Search for the cell housing the specified text and yield its [X, Y] center coordinate. 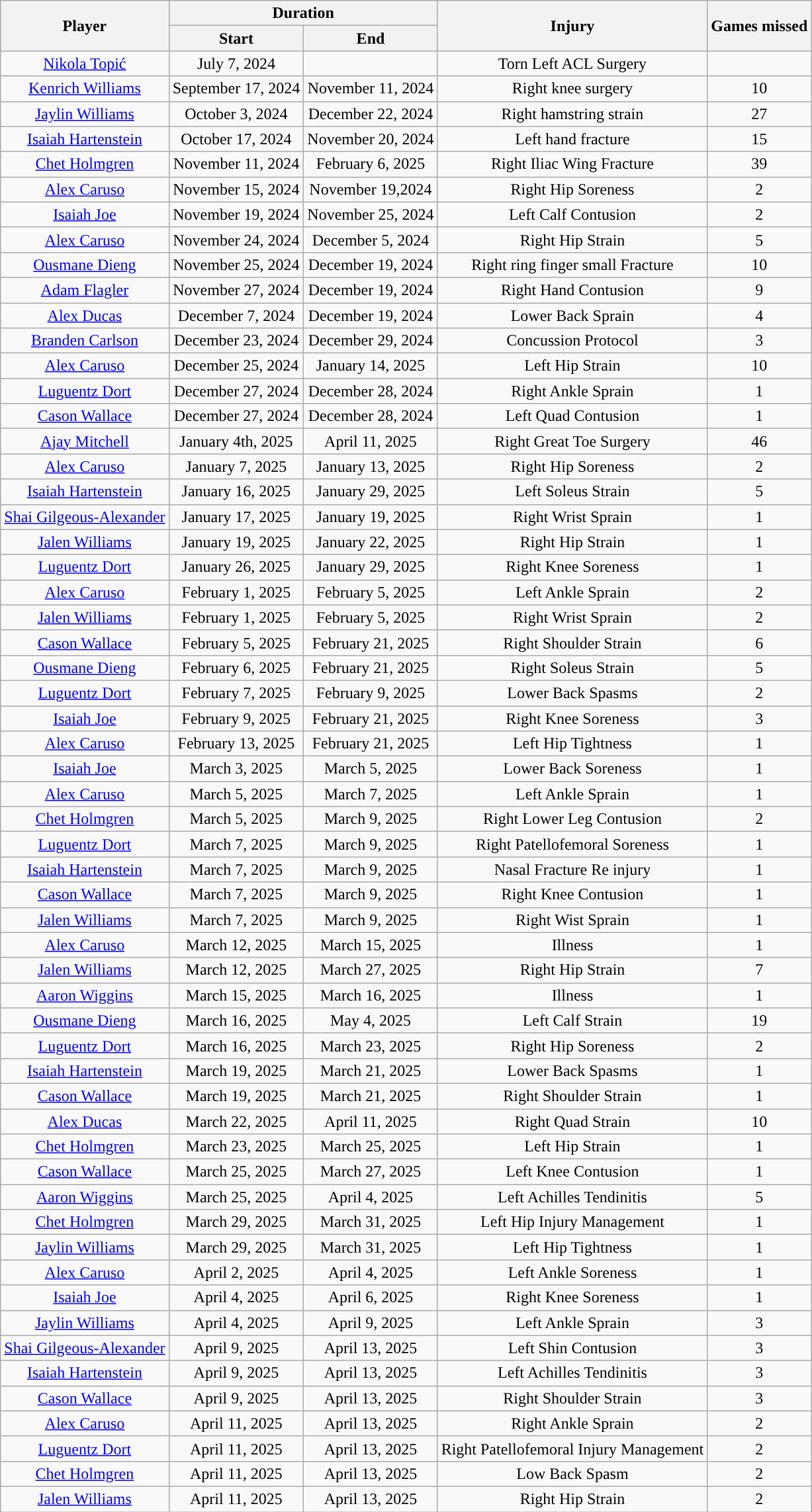
December 23, 2024 [236, 341]
December 7, 2024 [236, 316]
9 [760, 290]
February 7, 2025 [236, 693]
November 24, 2024 [236, 240]
November 27, 2024 [236, 290]
January 17, 2025 [236, 517]
May 4, 2025 [371, 1020]
Left Knee Contusion [572, 1172]
Right Patellofemoral Injury Management [572, 1448]
Concussion Protocol [572, 341]
Lower Back Sprain [572, 316]
October 3, 2024 [236, 114]
15 [760, 139]
End [371, 38]
March 22, 2025 [236, 1122]
October 17, 2024 [236, 139]
July 7, 2024 [236, 64]
Kenrich Williams [85, 89]
Right Quad Strain [572, 1122]
December 25, 2024 [236, 366]
Games missed [760, 26]
19 [760, 1020]
Right Great Toe Surgery [572, 441]
Left Shin Contusion [572, 1348]
April 6, 2025 [371, 1298]
Nikola Topić [85, 64]
November 19, 2024 [236, 214]
December 5, 2024 [371, 240]
January 4th, 2025 [236, 441]
Right Lower Leg Contusion [572, 819]
January 16, 2025 [236, 492]
January 13, 2025 [371, 467]
Right Patellofemoral Soreness [572, 844]
Left Calf Contusion [572, 214]
Right Wist Sprain [572, 920]
Right Soleus Strain [572, 668]
Torn Left ACL Surgery [572, 64]
March 3, 2025 [236, 769]
4 [760, 316]
6 [760, 643]
Player [85, 26]
December 22, 2024 [371, 114]
Left Quad Contusion [572, 416]
January 7, 2025 [236, 467]
Ajay Mitchell [85, 441]
February 13, 2025 [236, 744]
November 19,2024 [371, 189]
Right ring finger small Fracture [572, 265]
Right Hand Contusion [572, 290]
Left Soleus Strain [572, 492]
Injury [572, 26]
Low Back Spasm [572, 1474]
Right Knee Contusion [572, 895]
November 20, 2024 [371, 139]
Lower Back Soreness [572, 769]
Right knee surgery [572, 89]
April 2, 2025 [236, 1272]
Nasal Fracture Re injury [572, 869]
Start [236, 38]
Duration [303, 13]
27 [760, 114]
Left hand fracture [572, 139]
January 14, 2025 [371, 366]
December 29, 2024 [371, 341]
Right Iliac Wing Fracture [572, 164]
Left Ankle Soreness [572, 1272]
November 15, 2024 [236, 189]
Left Hip Injury Management [572, 1222]
Left Calf Strain [572, 1020]
Right hamstring strain [572, 114]
7 [760, 970]
46 [760, 441]
January 26, 2025 [236, 567]
Branden Carlson [85, 341]
September 17, 2024 [236, 89]
January 22, 2025 [371, 542]
39 [760, 164]
Adam Flagler [85, 290]
